For the text-containing cell, return its midpoint in [X, Y] coordinate format. 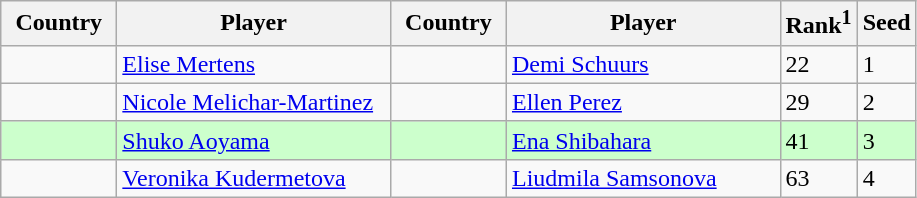
4 [886, 178]
Liudmila Samsonova [643, 178]
Demi Schuurs [643, 64]
Rank1 [818, 24]
2 [886, 102]
Nicole Melichar-Martinez [254, 102]
Ena Shibahara [643, 140]
63 [818, 178]
Shuko Aoyama [254, 140]
3 [886, 140]
Seed [886, 24]
22 [818, 64]
Veronika Kudermetova [254, 178]
1 [886, 64]
41 [818, 140]
29 [818, 102]
Elise Mertens [254, 64]
Ellen Perez [643, 102]
